Output the (X, Y) coordinate of the center of the cell containing the given text.  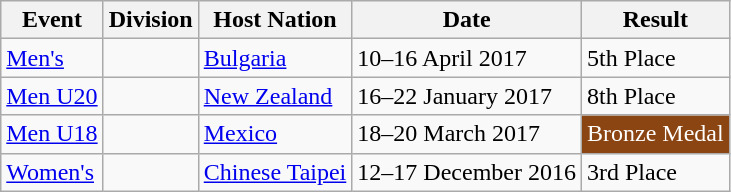
Host Nation (275, 20)
5th Place (655, 58)
10–16 April 2017 (467, 58)
Result (655, 20)
8th Place (655, 96)
Bronze Medal (655, 134)
Chinese Taipei (275, 172)
Date (467, 20)
Event (52, 20)
Division (150, 20)
Men U20 (52, 96)
Bulgaria (275, 58)
16–22 January 2017 (467, 96)
12–17 December 2016 (467, 172)
Mexico (275, 134)
Women's (52, 172)
Men U18 (52, 134)
Men's (52, 58)
18–20 March 2017 (467, 134)
3rd Place (655, 172)
New Zealand (275, 96)
